Search for the cell housing the specified text and yield its [X, Y] center coordinate. 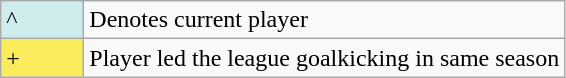
Player led the league goalkicking in same season [324, 58]
+ [42, 58]
Denotes current player [324, 20]
^ [42, 20]
